From the cell containing the given text, extract its center point as (x, y) coordinate. 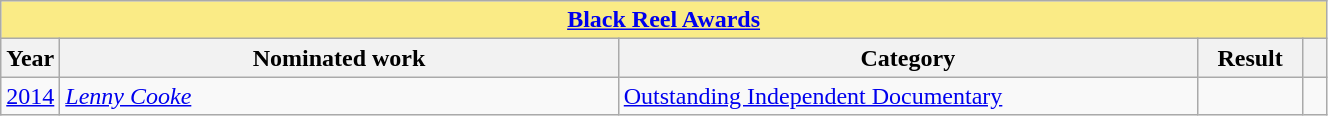
Category (908, 58)
Nominated work (339, 58)
Result (1250, 58)
Outstanding Independent Documentary (908, 96)
Black Reel Awards (664, 20)
Lenny Cooke (339, 96)
Year (30, 58)
2014 (30, 96)
